Provide the [X, Y] coordinate of the cell's center where the given text is located.  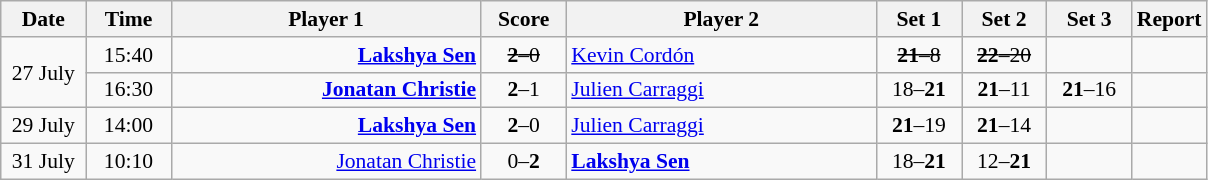
Score [524, 19]
29 July [44, 126]
Player 2 [721, 19]
Set 1 [918, 19]
16:30 [128, 90]
14:00 [128, 126]
Kevin Cordón [721, 55]
Set 3 [1090, 19]
31 July [44, 162]
Date [44, 19]
21–14 [1004, 126]
Set 2 [1004, 19]
21–11 [1004, 90]
Time [128, 19]
21–8 [918, 55]
12–21 [1004, 162]
27 July [44, 72]
15:40 [128, 55]
2–1 [524, 90]
21–19 [918, 126]
21–16 [1090, 90]
0–2 [524, 162]
Player 1 [326, 19]
Report [1170, 19]
22–20 [1004, 55]
10:10 [128, 162]
